Scan for the cell matching the given text and deliver its (X, Y) coordinate at center. 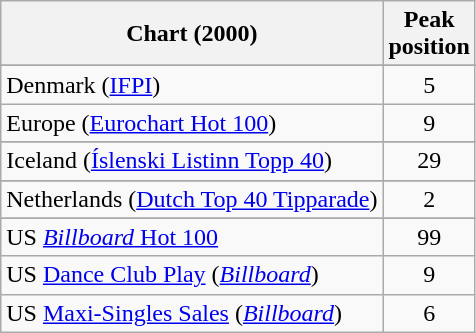
US Billboard Hot 100 (192, 237)
29 (429, 161)
6 (429, 313)
Europe (Eurochart Hot 100) (192, 123)
Iceland (Íslenski Listinn Topp 40) (192, 161)
US Maxi-Singles Sales (Billboard) (192, 313)
Peakposition (429, 34)
5 (429, 85)
99 (429, 237)
2 (429, 199)
Chart (2000) (192, 34)
Denmark (IFPI) (192, 85)
US Dance Club Play (Billboard) (192, 275)
Netherlands (Dutch Top 40 Tipparade) (192, 199)
